Find where the given text appears and provide that cell's center as (X, Y) coordinate. 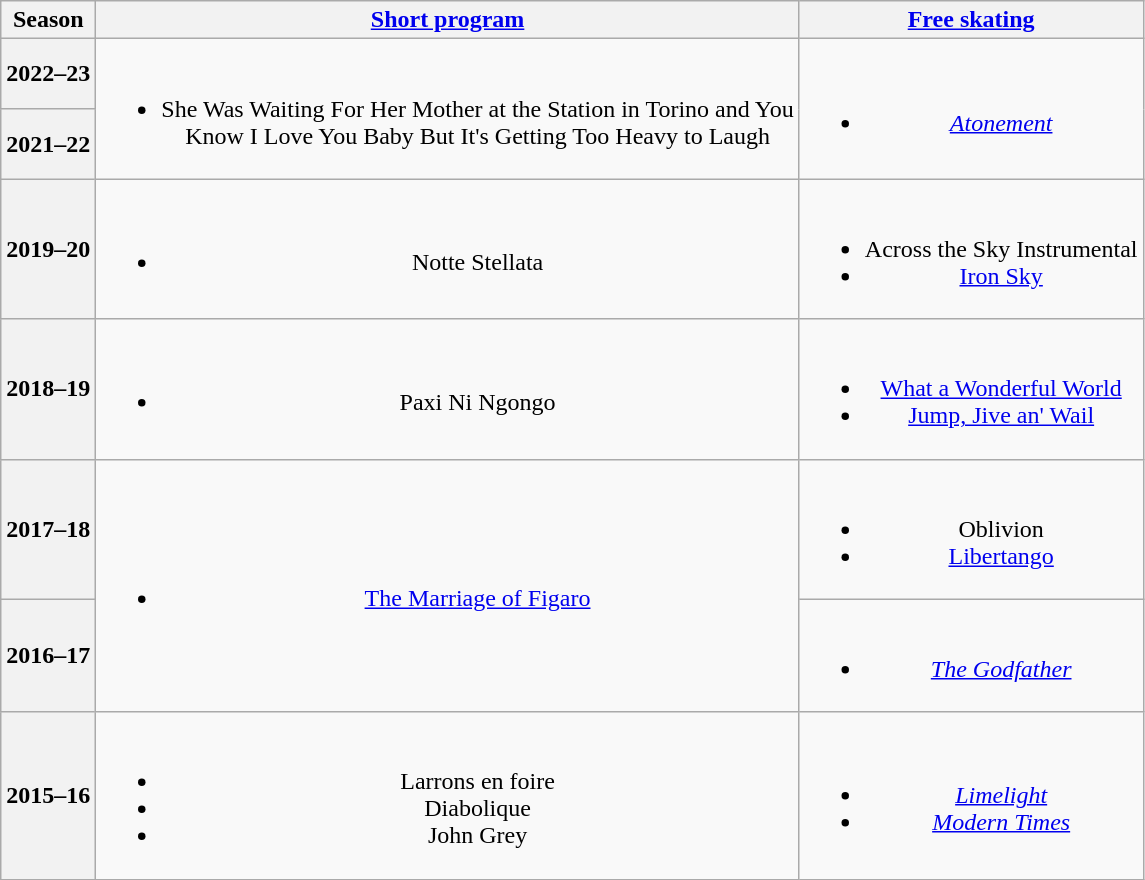
Paxi Ni Ngongo (448, 389)
What a Wonderful World Jump, Jive an' Wail (971, 389)
OblivionLibertango (971, 529)
2019–20 (48, 249)
Larrons en foire Diabolique John Grey (448, 796)
2017–18 (48, 529)
She Was Waiting For Her Mother at the Station in Torino and YouKnow I Love You Baby But It's Getting Too Heavy to Laugh (448, 109)
LimelightModern Times (971, 796)
Across the Sky Instrumental Iron Sky (971, 249)
2021–22 (48, 144)
2018–19 (48, 389)
Notte Stellata (448, 249)
The Godfather (971, 656)
Season (48, 20)
2015–16 (48, 796)
Atonement (971, 109)
Free skating (971, 20)
The Marriage of Figaro (448, 586)
2016–17 (48, 656)
2022–23 (48, 74)
Short program (448, 20)
